Extract the [x, y] coordinate from the center of the cell holding the provided text.  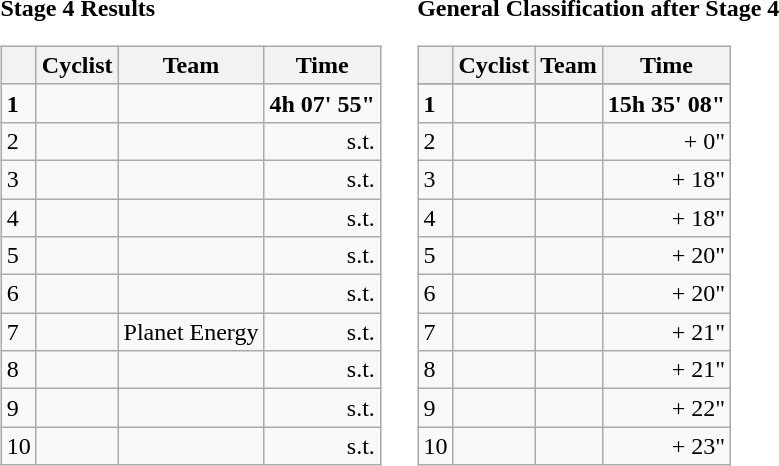
4h 07' 55" [322, 103]
+ 22" [666, 408]
Planet Energy [191, 332]
15h 35' 08" [666, 103]
+ 23" [666, 446]
+ 0" [666, 141]
